For the text-containing cell, return its midpoint in (x, y) coordinate format. 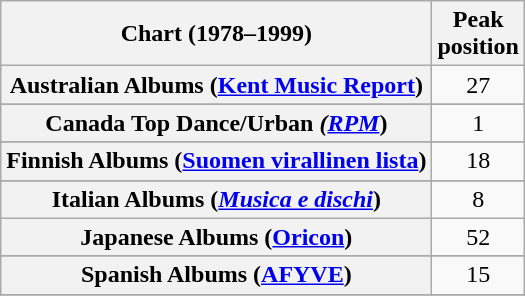
1 (478, 123)
Peakposition (478, 34)
Italian Albums (Musica e dischi) (216, 199)
Finnish Albums (Suomen virallinen lista) (216, 161)
8 (478, 199)
27 (478, 85)
Australian Albums (Kent Music Report) (216, 85)
Canada Top Dance/Urban (RPM) (216, 123)
Spanish Albums (AFYVE) (216, 275)
52 (478, 237)
15 (478, 275)
Chart (1978–1999) (216, 34)
18 (478, 161)
Japanese Albums (Oricon) (216, 237)
